Return the (X, Y) coordinate for the center point of the cell that contains the specified text.  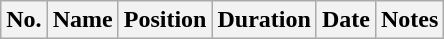
Position (165, 20)
Date (346, 20)
No. (24, 20)
Duration (264, 20)
Name (82, 20)
Notes (409, 20)
